From the cell containing the given text, extract its center point as (X, Y) coordinate. 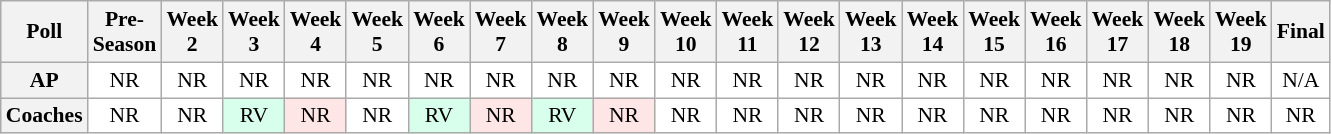
Week8 (562, 32)
Pre-Season (125, 32)
Week5 (377, 32)
Week16 (1056, 32)
Week2 (192, 32)
AP (44, 80)
Week13 (871, 32)
Week6 (439, 32)
Week17 (1118, 32)
Week15 (994, 32)
Week12 (809, 32)
Week11 (748, 32)
Week14 (933, 32)
Week19 (1241, 32)
Week18 (1179, 32)
N/A (1301, 80)
Week10 (686, 32)
Poll (44, 32)
Week7 (501, 32)
Coaches (44, 116)
Week3 (254, 32)
Week9 (624, 32)
Final (1301, 32)
Week4 (316, 32)
